Determine the [X, Y] coordinate at the center of the cell enclosing the given text.  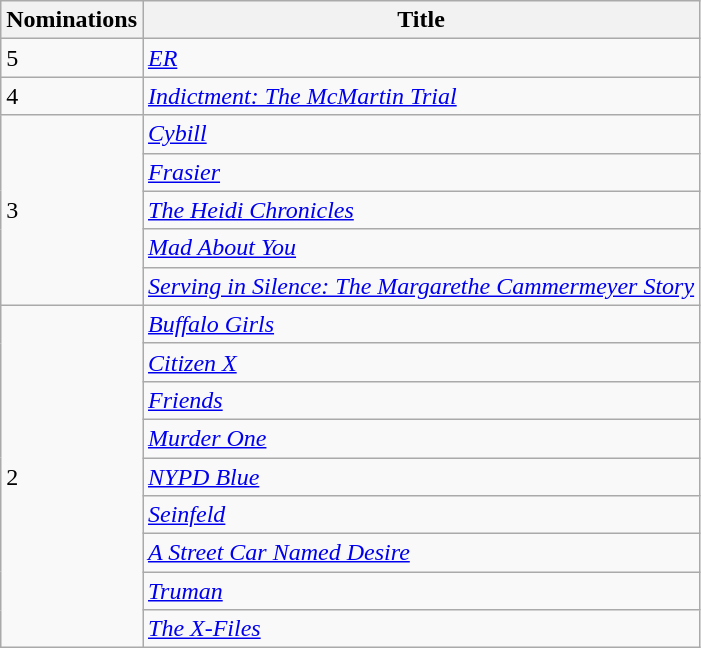
Frasier [420, 172]
Mad About You [420, 248]
ER [420, 58]
Indictment: The McMartin Trial [420, 96]
Title [420, 20]
The Heidi Chronicles [420, 210]
Serving in Silence: The Margarethe Cammermeyer Story [420, 286]
Cybill [420, 134]
Seinfeld [420, 515]
Citizen X [420, 362]
Friends [420, 400]
The X-Files [420, 629]
Buffalo Girls [420, 324]
Nominations [72, 20]
3 [72, 210]
Truman [420, 591]
4 [72, 96]
A Street Car Named Desire [420, 553]
5 [72, 58]
Murder One [420, 438]
NYPD Blue [420, 477]
2 [72, 476]
